Find where the given text appears and provide that cell's center as [x, y] coordinate. 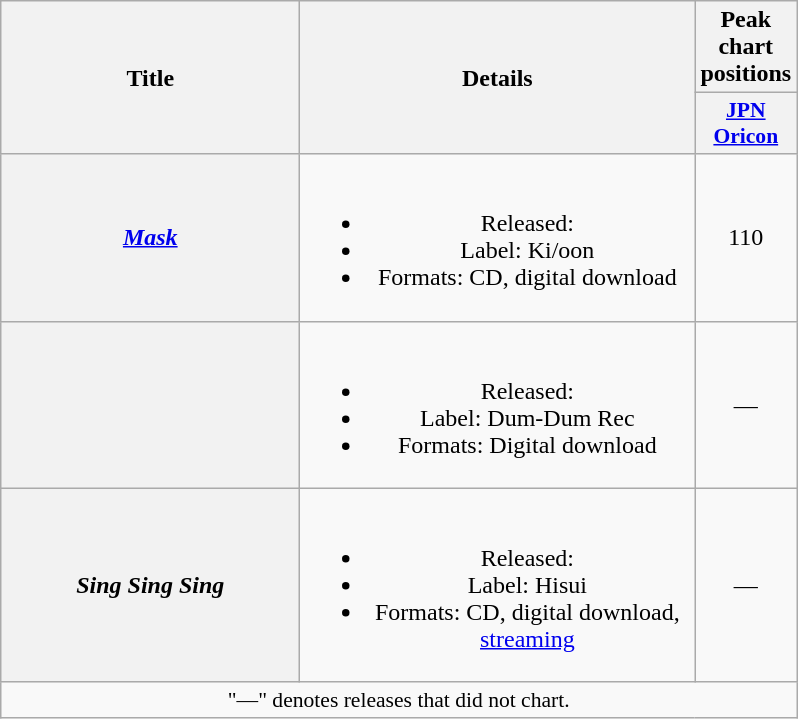
Title [150, 78]
"—" denotes releases that did not chart. [399, 700]
Mask [150, 238]
JPNOricon [746, 124]
Details [498, 78]
Released: Label: HisuiFormats: CD, digital download, streaming [498, 585]
110 [746, 238]
Peak chart positions [746, 47]
Released: Label: Ki/oonFormats: CD, digital download [498, 238]
Sing Sing Sing [150, 585]
Released: Label: Dum-Dum RecFormats: Digital download [498, 404]
